Pinpoint the cell where the given text exists, returning its [x, y] midpoint coordinate. 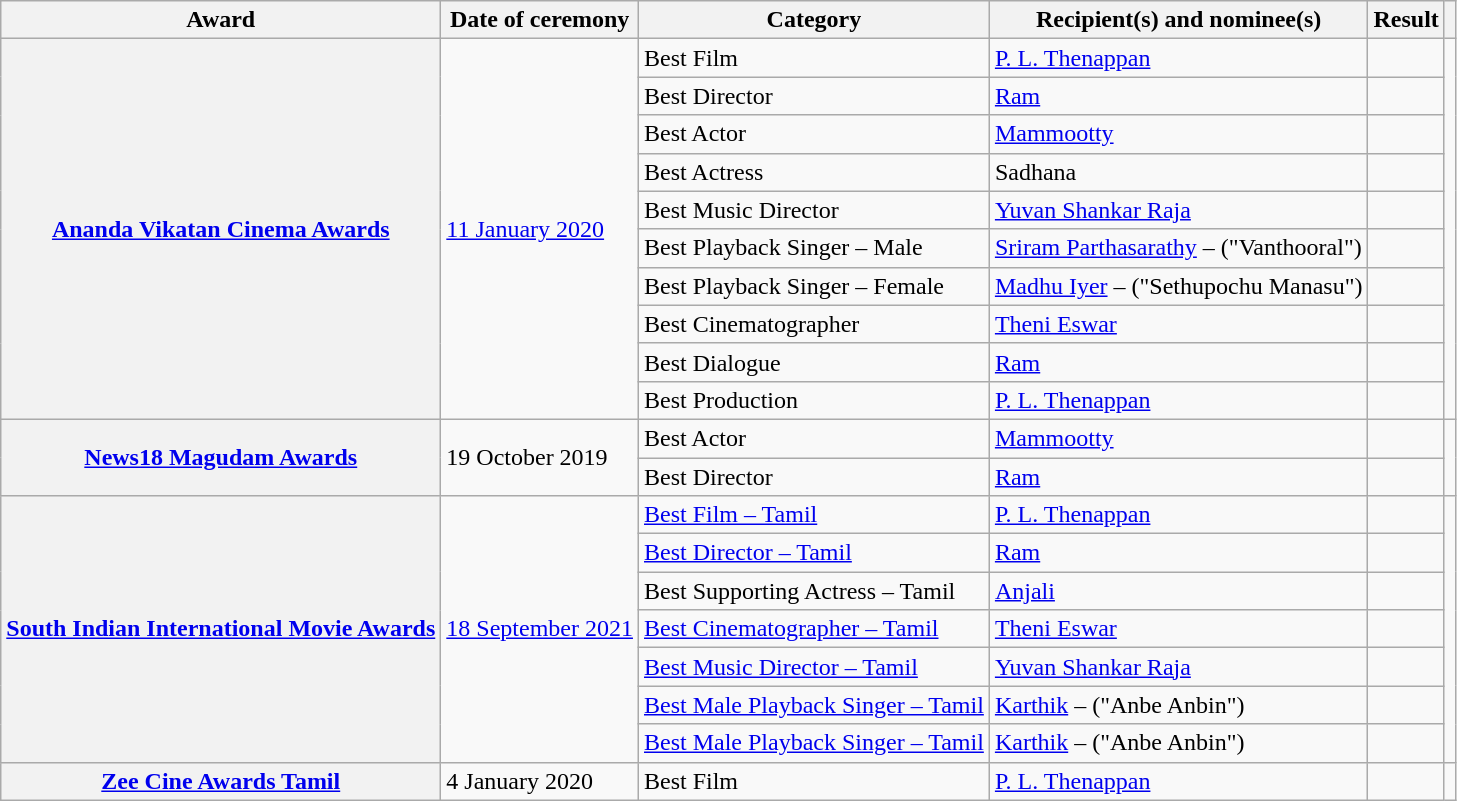
Sriram Parthasarathy – ("Vanthooral") [1178, 248]
Best Film – Tamil [814, 515]
Best Supporting Actress – Tamil [814, 591]
Best Director – Tamil [814, 553]
Zee Cine Awards Tamil [221, 781]
Best Music Director – Tamil [814, 667]
Category [814, 20]
19 October 2019 [540, 457]
4 January 2020 [540, 781]
Best Playback Singer – Female [814, 286]
Award [221, 20]
Date of ceremony [540, 20]
Best Playback Singer – Male [814, 248]
18 September 2021 [540, 629]
Recipient(s) and nominee(s) [1178, 20]
Best Production [814, 400]
Best Music Director [814, 210]
Best Cinematographer – Tamil [814, 629]
11 January 2020 [540, 230]
Best Cinematographer [814, 324]
Madhu Iyer – ("Sethupochu Manasu") [1178, 286]
Sadhana [1178, 172]
Best Actress [814, 172]
Anjali [1178, 591]
Best Dialogue [814, 362]
Ananda Vikatan Cinema Awards [221, 230]
News18 Magudam Awards [221, 457]
South Indian International Movie Awards [221, 629]
Result [1406, 20]
